Scan for the cell matching the given text and deliver its (X, Y) coordinate at center. 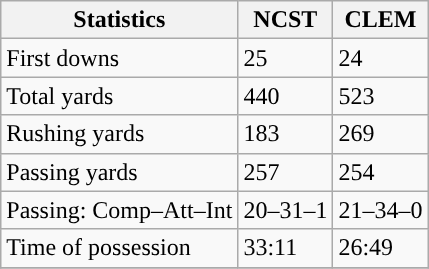
Statistics (120, 20)
NCST (286, 20)
Total yards (120, 96)
24 (380, 58)
440 (286, 96)
First downs (120, 58)
21–34–0 (380, 210)
CLEM (380, 20)
33:11 (286, 248)
254 (380, 172)
269 (380, 134)
Rushing yards (120, 134)
183 (286, 134)
20–31–1 (286, 210)
257 (286, 172)
25 (286, 58)
523 (380, 96)
26:49 (380, 248)
Passing yards (120, 172)
Time of possession (120, 248)
Passing: Comp–Att–Int (120, 210)
